Search for the cell housing the specified text and yield its [x, y] center coordinate. 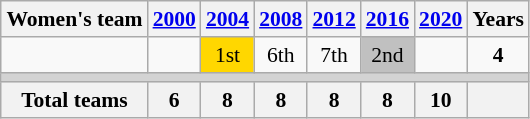
6 [174, 101]
7th [334, 55]
Total teams [74, 101]
2016 [388, 19]
10 [440, 101]
Years [498, 19]
2020 [440, 19]
2000 [174, 19]
6th [280, 55]
2012 [334, 19]
2004 [228, 19]
1st [228, 55]
4 [498, 55]
2nd [388, 55]
Women's team [74, 19]
2008 [280, 19]
